From the cell containing the given text, extract its center point as (x, y) coordinate. 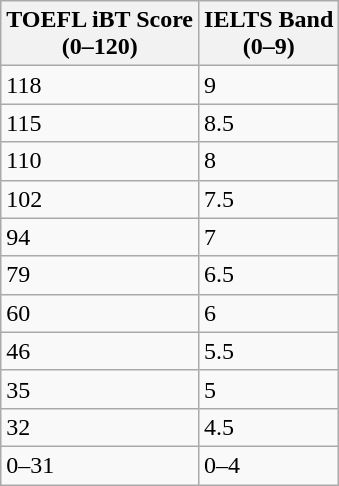
118 (100, 85)
7 (269, 237)
115 (100, 123)
IELTS Band(0–9) (269, 34)
110 (100, 161)
79 (100, 275)
0–31 (100, 465)
8 (269, 161)
5 (269, 389)
7.5 (269, 199)
0–4 (269, 465)
60 (100, 313)
4.5 (269, 427)
94 (100, 237)
8.5 (269, 123)
102 (100, 199)
5.5 (269, 351)
46 (100, 351)
TOEFL iBT Score(0–120) (100, 34)
35 (100, 389)
9 (269, 85)
6 (269, 313)
32 (100, 427)
6.5 (269, 275)
